Locate the cell with the specified text and output its [x, y] center coordinate. 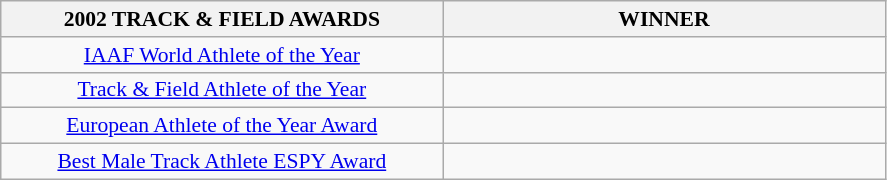
2002 TRACK & FIELD AWARDS [222, 19]
Best Male Track Athlete ESPY Award [222, 162]
Track & Field Athlete of the Year [222, 90]
WINNER [664, 19]
European Athlete of the Year Award [222, 126]
IAAF World Athlete of the Year [222, 55]
